Detect which cell encompasses the target text, then output its (x, y) center coordinate. 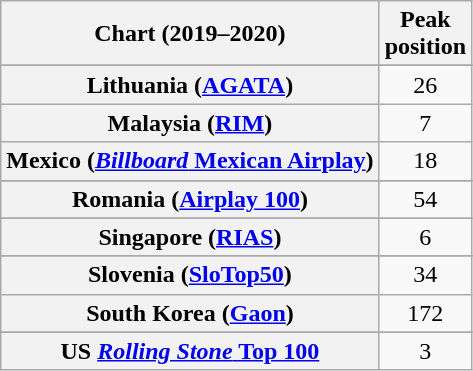
6 (425, 237)
34 (425, 275)
172 (425, 313)
7 (425, 123)
Lithuania (AGATA) (190, 85)
18 (425, 161)
Peakposition (425, 34)
US Rolling Stone Top 100 (190, 351)
South Korea (Gaon) (190, 313)
Chart (2019–2020) (190, 34)
54 (425, 199)
Singapore (RIAS) (190, 237)
3 (425, 351)
Mexico (Billboard Mexican Airplay) (190, 161)
Malaysia (RIM) (190, 123)
26 (425, 85)
Romania (Airplay 100) (190, 199)
Slovenia (SloTop50) (190, 275)
